Pinpoint the cell where the given text exists, returning its (x, y) midpoint coordinate. 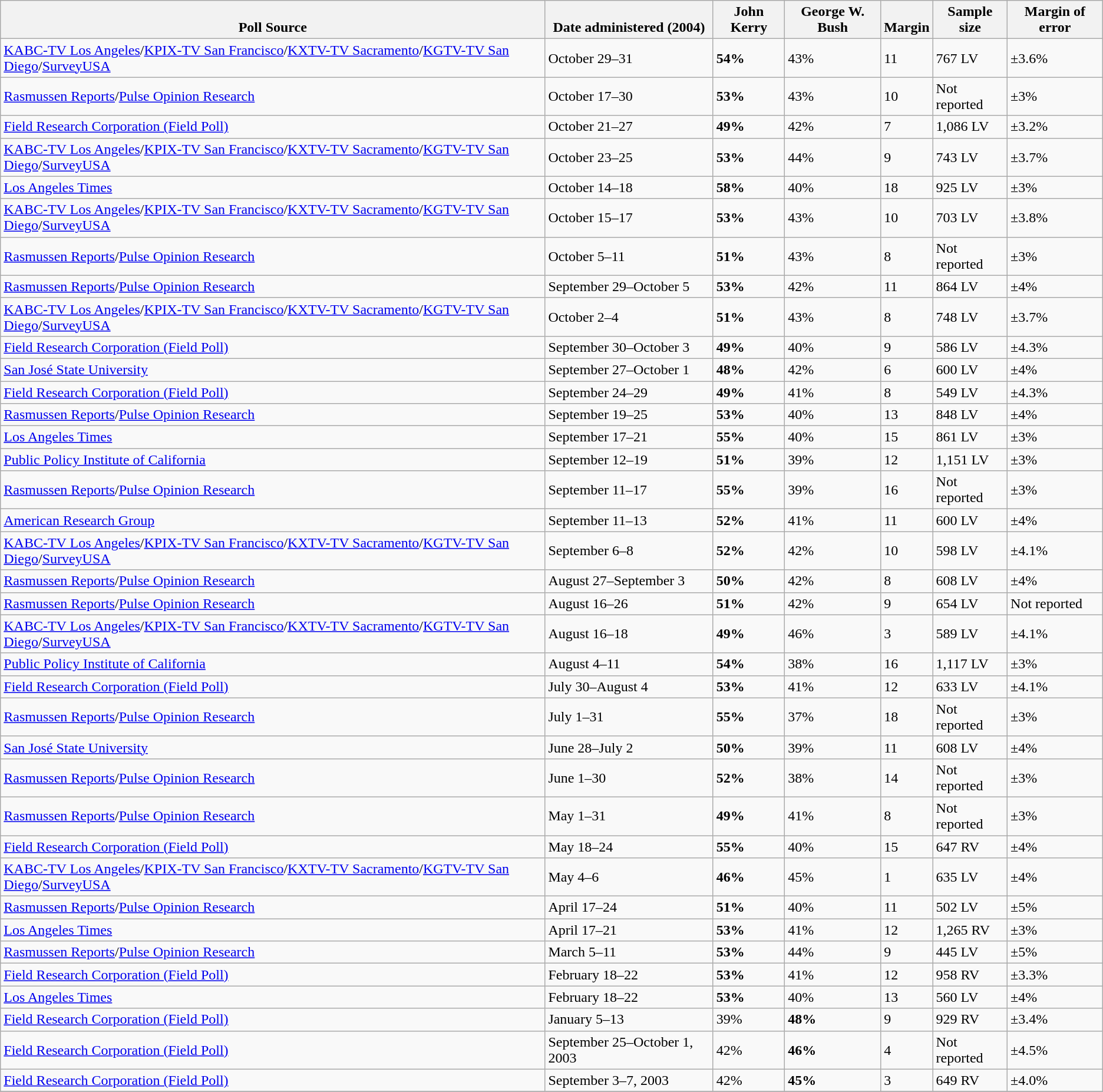
September 12–19 (629, 460)
June 1–30 (629, 778)
May 18–24 (629, 847)
August 16–26 (629, 603)
George W. Bush (833, 20)
September 25–October 1, 2003 (629, 1050)
May 4–6 (629, 877)
58% (749, 187)
4 (907, 1050)
649 RV (970, 1080)
±4.5% (1055, 1050)
549 LV (970, 392)
September 24–29 (629, 392)
October 23–25 (629, 157)
864 LV (970, 286)
±4.0% (1055, 1080)
Margin (907, 20)
August 16–18 (629, 634)
1,117 LV (970, 664)
October 14–18 (629, 187)
August 27–September 3 (629, 581)
586 LV (970, 347)
1,265 RV (970, 930)
37% (833, 717)
±3.8% (1055, 218)
589 LV (970, 634)
±3.3% (1055, 975)
Sample size (970, 20)
September 6–8 (629, 550)
6 (907, 370)
October 21–27 (629, 127)
1 (907, 877)
±3.4% (1055, 1020)
1,086 LV (970, 127)
June 28–July 2 (629, 747)
861 LV (970, 437)
September 19–25 (629, 415)
July 1–31 (629, 717)
703 LV (970, 218)
7 (907, 127)
October 15–17 (629, 218)
14 (907, 778)
January 5–13 (629, 1020)
767 LV (970, 58)
560 LV (970, 997)
958 RV (970, 975)
July 30–August 4 (629, 687)
445 LV (970, 952)
654 LV (970, 603)
Margin of error (1055, 20)
May 1–31 (629, 816)
March 5–11 (629, 952)
±3.2% (1055, 127)
743 LV (970, 157)
Poll Source (273, 20)
August 4–11 (629, 664)
1,151 LV (970, 460)
September 29–October 5 (629, 286)
American Research Group (273, 520)
October 2–4 (629, 317)
September 30–October 3 (629, 347)
848 LV (970, 415)
635 LV (970, 877)
October 29–31 (629, 58)
April 17–21 (629, 930)
Date administered (2004) (629, 20)
925 LV (970, 187)
633 LV (970, 687)
647 RV (970, 847)
April 17–24 (629, 908)
October 5–11 (629, 256)
September 27–October 1 (629, 370)
September 11–17 (629, 490)
598 LV (970, 550)
John Kerry (749, 20)
September 3–7, 2003 (629, 1080)
502 LV (970, 908)
±3.6% (1055, 58)
October 17–30 (629, 97)
September 11–13 (629, 520)
929 RV (970, 1020)
September 17–21 (629, 437)
748 LV (970, 317)
